Capture the cell that displays the provided text and extract its (x, y) central coordinate. 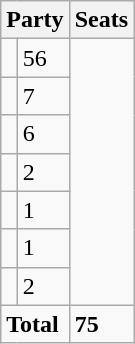
6 (43, 134)
Party (35, 20)
56 (43, 58)
Seats (101, 20)
7 (43, 96)
Total (35, 324)
75 (101, 324)
